Scan for the cell matching the given text and deliver its [X, Y] coordinate at center. 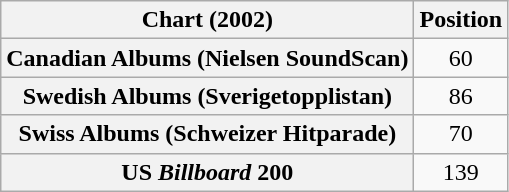
Canadian Albums (Nielsen SoundScan) [208, 58]
Swiss Albums (Schweizer Hitparade) [208, 134]
Position [461, 20]
60 [461, 58]
86 [461, 96]
139 [461, 172]
US Billboard 200 [208, 172]
Swedish Albums (Sverigetopplistan) [208, 96]
Chart (2002) [208, 20]
70 [461, 134]
